For the text-containing cell, return its midpoint in (X, Y) coordinate format. 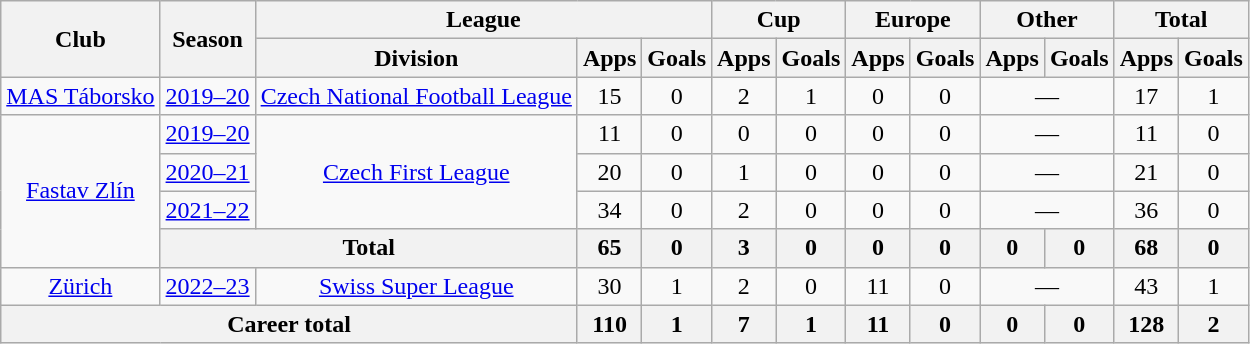
Season (208, 39)
Cup (779, 20)
7 (744, 324)
MAS Táborsko (80, 96)
Zürich (80, 286)
League (483, 20)
30 (609, 286)
15 (609, 96)
65 (609, 248)
Swiss Super League (416, 286)
36 (1146, 210)
Czech National Football League (416, 96)
Czech First League (416, 172)
128 (1146, 324)
110 (609, 324)
Club (80, 39)
21 (1146, 172)
3 (744, 248)
20 (609, 172)
Career total (290, 324)
34 (609, 210)
2021–22 (208, 210)
Division (416, 58)
43 (1146, 286)
68 (1146, 248)
Other (1047, 20)
2022–23 (208, 286)
Fastav Zlín (80, 191)
17 (1146, 96)
2020–21 (208, 172)
Europe (913, 20)
